Pinpoint the cell where the given text exists, returning its (x, y) midpoint coordinate. 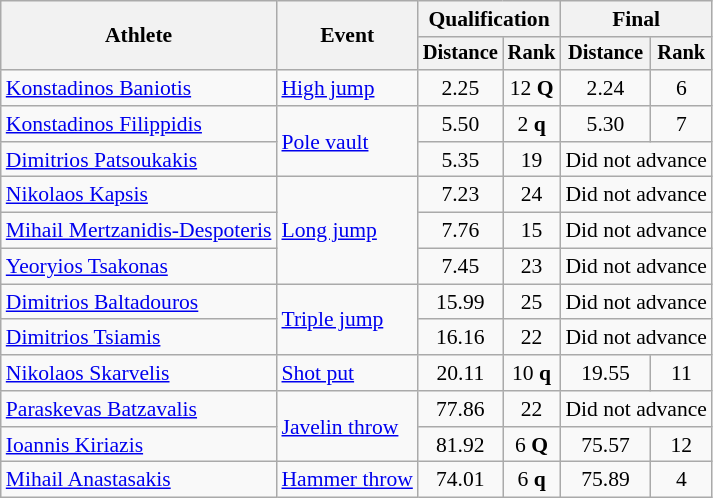
2.25 (460, 88)
7.76 (460, 231)
Triple jump (346, 320)
Hammer throw (346, 480)
Dimitrios Baltadouros (139, 302)
75.89 (605, 480)
25 (532, 302)
Mihail Mertzanidis-Despoteris (139, 231)
75.57 (605, 445)
6 q (532, 480)
19.55 (605, 373)
6 (682, 88)
5.30 (605, 124)
Javelin throw (346, 426)
5.35 (460, 160)
Ioannis Kiriazis (139, 445)
15.99 (460, 302)
Konstadinos Filippidis (139, 124)
High jump (346, 88)
12 Q (532, 88)
20.11 (460, 373)
Qualification (489, 19)
Konstadinos Baniotis (139, 88)
Event (346, 36)
2 q (532, 124)
74.01 (460, 480)
81.92 (460, 445)
Long jump (346, 230)
19 (532, 160)
2.24 (605, 88)
Athlete (139, 36)
Final (636, 19)
7 (682, 124)
4 (682, 480)
11 (682, 373)
Nikolaos Kapsis (139, 195)
23 (532, 267)
Paraskevas Batzavalis (139, 409)
77.86 (460, 409)
Yeoryios Tsakonas (139, 267)
Pole vault (346, 142)
Shot put (346, 373)
7.23 (460, 195)
Dimitrios Patsoukakis (139, 160)
Nikolaos Skarvelis (139, 373)
15 (532, 231)
24 (532, 195)
5.50 (460, 124)
16.16 (460, 338)
Dimitrios Tsiamis (139, 338)
Mihail Anastasakis (139, 480)
10 q (532, 373)
12 (682, 445)
7.45 (460, 267)
6 Q (532, 445)
